For the text-containing cell, return its midpoint in (x, y) coordinate format. 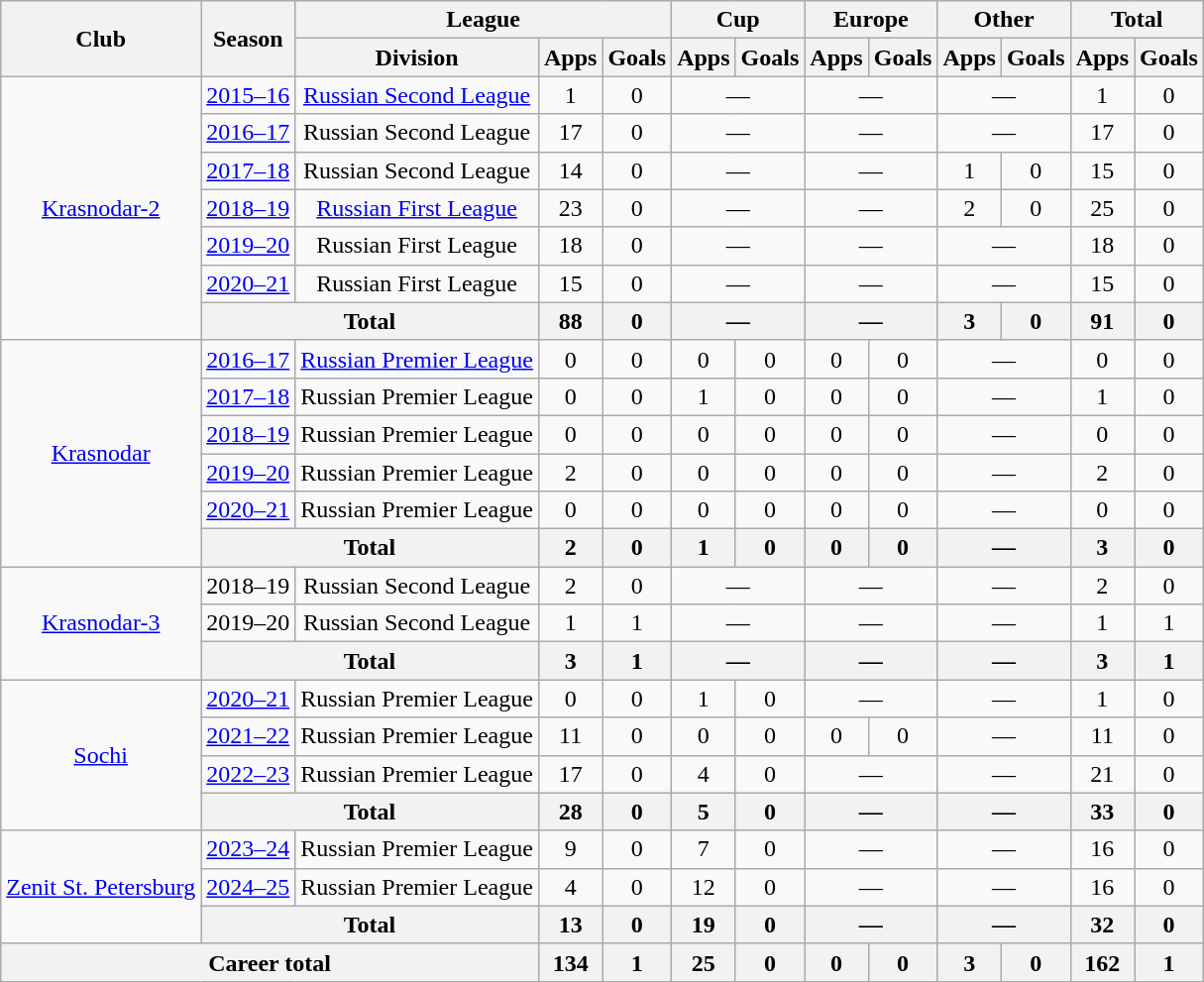
134 (570, 962)
91 (1102, 321)
Zenit St. Petersburg (101, 887)
Career total (270, 962)
162 (1102, 962)
5 (704, 812)
Krasnodar-3 (101, 623)
Division (417, 57)
2022–23 (248, 774)
Club (101, 39)
23 (570, 208)
Krasnodar-2 (101, 208)
12 (704, 887)
14 (570, 170)
Krasnodar (101, 453)
Other (1004, 20)
League (484, 20)
13 (570, 925)
Europe (871, 20)
2023–24 (248, 849)
Season (248, 39)
9 (570, 849)
33 (1102, 812)
7 (704, 849)
2024–25 (248, 887)
Cup (738, 20)
21 (1102, 774)
19 (704, 925)
Sochi (101, 755)
2021–22 (248, 736)
2015–16 (248, 95)
32 (1102, 925)
28 (570, 812)
88 (570, 321)
